Find where the given text appears and provide that cell's center as [x, y] coordinate. 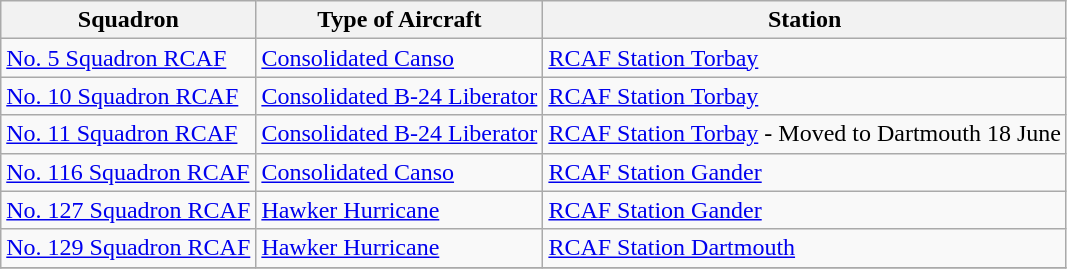
No. 10 Squadron RCAF [128, 96]
RCAF Station Dartmouth [805, 248]
No. 116 Squadron RCAF [128, 172]
No. 129 Squadron RCAF [128, 248]
Station [805, 20]
No. 11 Squadron RCAF [128, 134]
No. 127 Squadron RCAF [128, 210]
Type of Aircraft [400, 20]
RCAF Station Torbay - Moved to Dartmouth 18 June [805, 134]
Squadron [128, 20]
No. 5 Squadron RCAF [128, 58]
